Locate the cell with the specified text and output its [X, Y] center coordinate. 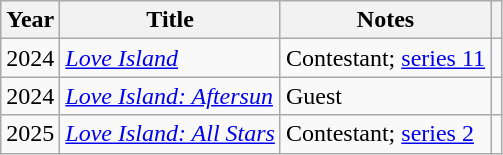
Guest [385, 96]
Love Island [170, 58]
Love Island: All Stars [170, 134]
Love Island: Aftersun [170, 96]
Notes [385, 20]
2025 [30, 134]
Year [30, 20]
Contestant; series 11 [385, 58]
Contestant; series 2 [385, 134]
Title [170, 20]
